Scan for the cell matching the given text and deliver its (x, y) coordinate at center. 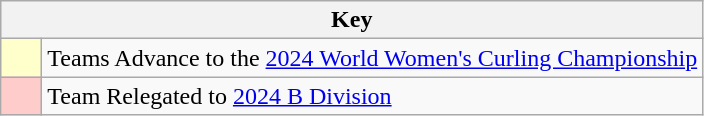
Key (352, 20)
Teams Advance to the 2024 World Women's Curling Championship (372, 58)
Team Relegated to 2024 B Division (372, 96)
